Search for the cell housing the specified text and yield its (x, y) center coordinate. 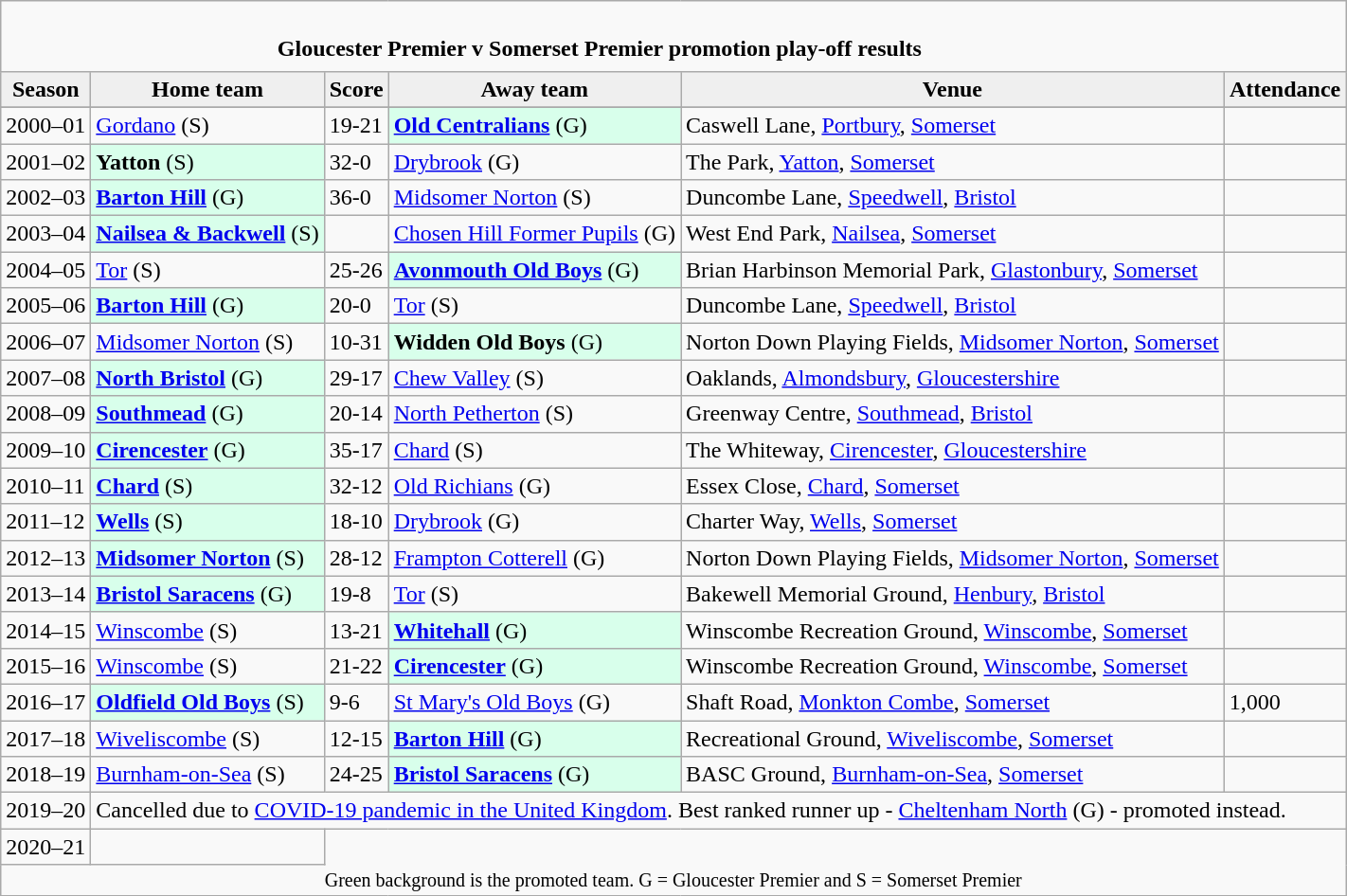
The Whiteway, Cirencester, Gloucestershire (953, 450)
2020–21 (45, 847)
Charter Way, Wells, Somerset (953, 522)
2006–07 (45, 342)
Brian Harbinson Memorial Park, Glastonbury, Somerset (953, 270)
18-10 (356, 522)
19-8 (356, 594)
9-6 (356, 702)
2016–17 (45, 702)
2004–05 (45, 270)
North Bristol (G) (207, 378)
Away team (534, 89)
Yatton (S) (207, 162)
2018–19 (45, 775)
2008–09 (45, 414)
13-21 (356, 630)
Oldfield Old Boys (S) (207, 702)
2009–10 (45, 450)
29-17 (356, 378)
Caswell Lane, Portbury, Somerset (953, 125)
2015–16 (45, 666)
1,000 (1284, 702)
Green background is the promoted team. G = Gloucester Premier and S = Somerset Premier (673, 881)
Venue (953, 89)
West End Park, Nailsea, Somerset (953, 234)
Wiveliscombe (S) (207, 738)
North Petherton (S) (534, 414)
2007–08 (45, 378)
Gordano (S) (207, 125)
2001–02 (45, 162)
19-21 (356, 125)
Wells (S) (207, 522)
Score (356, 89)
Greenway Centre, Southmead, Bristol (953, 414)
2014–15 (45, 630)
20-0 (356, 306)
35-17 (356, 450)
Widden Old Boys (G) (534, 342)
2010–11 (45, 486)
32-12 (356, 486)
Burnham-on-Sea (S) (207, 775)
20-14 (356, 414)
2011–12 (45, 522)
21-22 (356, 666)
2005–06 (45, 306)
Chew Valley (S) (534, 378)
Avonmouth Old Boys (G) (534, 270)
Attendance (1284, 89)
25-26 (356, 270)
Bakewell Memorial Ground, Henbury, Bristol (953, 594)
Whitehall (G) (534, 630)
24-25 (356, 775)
2003–04 (45, 234)
32-0 (356, 162)
2012–13 (45, 558)
The Park, Yatton, Somerset (953, 162)
28-12 (356, 558)
10-31 (356, 342)
Shaft Road, Monkton Combe, Somerset (953, 702)
Old Richians (G) (534, 486)
Cancelled due to COVID-19 pandemic in the United Kingdom. Best ranked runner up - Cheltenham North (G) - promoted instead. (718, 811)
36-0 (356, 198)
BASC Ground, Burnham-on-Sea, Somerset (953, 775)
St Mary's Old Boys (G) (534, 702)
Home team (207, 89)
Chosen Hill Former Pupils (G) (534, 234)
2019–20 (45, 811)
Season (45, 89)
2002–03 (45, 198)
2017–18 (45, 738)
2000–01 (45, 125)
Recreational Ground, Wiveliscombe, Somerset (953, 738)
Essex Close, Chard, Somerset (953, 486)
Nailsea & Backwell (S) (207, 234)
Southmead (G) (207, 414)
12-15 (356, 738)
Frampton Cotterell (G) (534, 558)
2013–14 (45, 594)
Old Centralians (G) (534, 125)
Oaklands, Almondsbury, Gloucestershire (953, 378)
